Find where the given text appears and provide that cell's center as (x, y) coordinate. 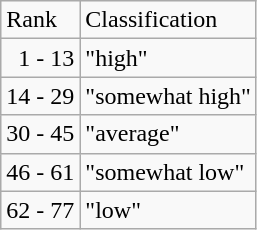
Classification (168, 20)
14 - 29 (40, 96)
62 - 77 (40, 210)
30 - 45 (40, 134)
Rank (40, 20)
"high" (168, 58)
1 - 13 (40, 58)
"somewhat high" (168, 96)
"average" (168, 134)
"somewhat low" (168, 172)
46 - 61 (40, 172)
"low" (168, 210)
